Detect which cell encompasses the target text, then output its (x, y) center coordinate. 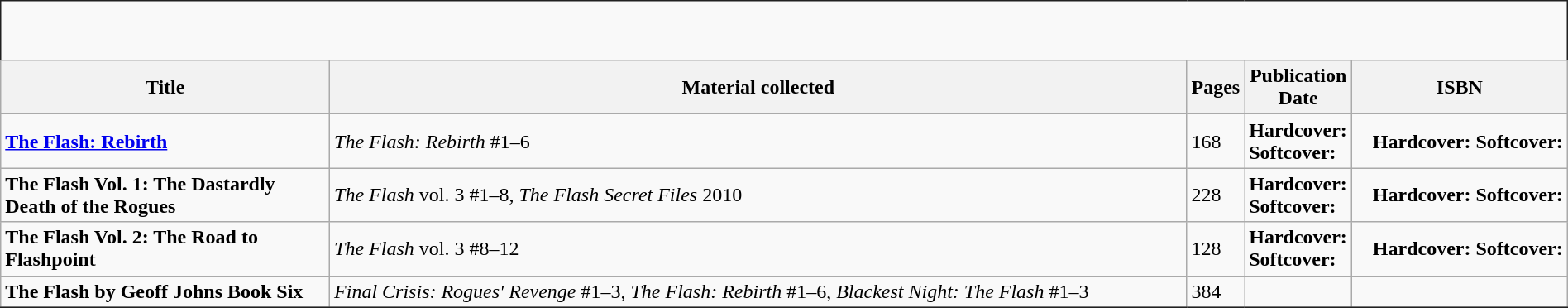
The Flash: Rebirth (165, 141)
Title (165, 88)
Final Crisis: Rogues' Revenge #1–3, The Flash: Rebirth #1–6, Blackest Night: The Flash #1–3 (758, 291)
ISBN (1459, 88)
The Flash Vol. 1: The Dastardly Death of the Rogues (165, 195)
The Flash by Geoff Johns Book Six (165, 291)
The Flash vol. 3 #8–12 (758, 248)
The Flash Vol. 2: The Road to Flashpoint (165, 248)
384 (1216, 291)
128 (1216, 248)
Pages (1216, 88)
Material collected (758, 88)
168 (1216, 141)
The Flash vol. 3 #1–8, The Flash Secret Files 2010 (758, 195)
228 (1216, 195)
The Flash: Rebirth #1–6 (758, 141)
Publication Date (1298, 88)
